Find where the given text appears and provide that cell's center as [X, Y] coordinate. 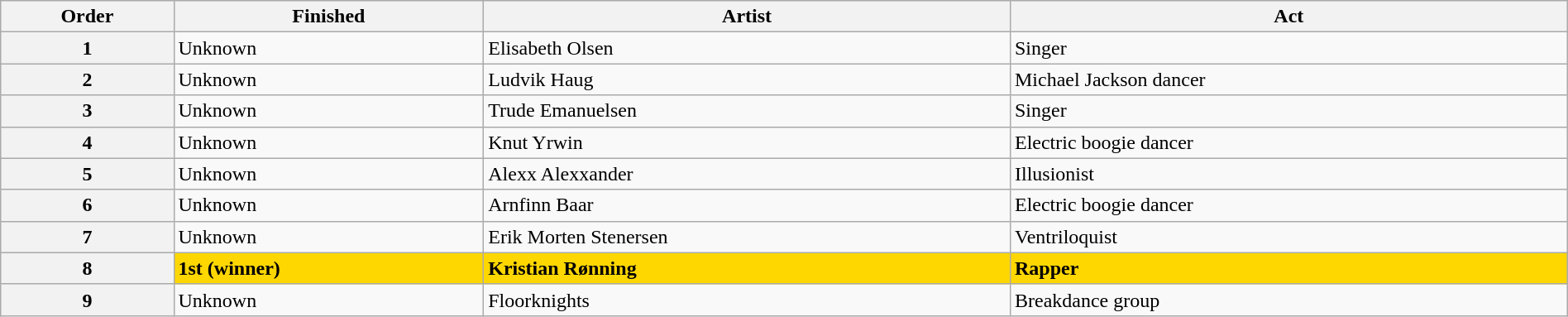
4 [88, 142]
Finished [329, 17]
1 [88, 48]
Rapper [1288, 268]
Act [1288, 17]
Michael Jackson dancer [1288, 79]
Kristian Rønning [748, 268]
Alexx Alexxander [748, 174]
Arnfinn Baar [748, 205]
3 [88, 111]
9 [88, 300]
Elisabeth Olsen [748, 48]
Floorknights [748, 300]
8 [88, 268]
Breakdance group [1288, 300]
1st (winner) [329, 268]
Trude Emanuelsen [748, 111]
Ludvik Haug [748, 79]
Illusionist [1288, 174]
Knut Yrwin [748, 142]
2 [88, 79]
6 [88, 205]
Ventriloquist [1288, 237]
Order [88, 17]
5 [88, 174]
Artist [748, 17]
7 [88, 237]
Erik Morten Stenersen [748, 237]
